Scan for the cell matching the given text and deliver its (x, y) coordinate at center. 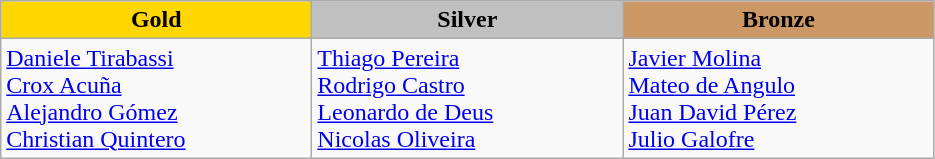
Silver (468, 20)
Javier MolinaMateo de AnguloJuan David PérezJulio Galofre (778, 98)
Gold (156, 20)
Thiago PereiraRodrigo CastroLeonardo de DeusNicolas Oliveira (468, 98)
Bronze (778, 20)
Daniele TirabassiCrox AcuñaAlejandro GómezChristian Quintero (156, 98)
